Extract the (X, Y) coordinate from the center of the cell holding the provided text.  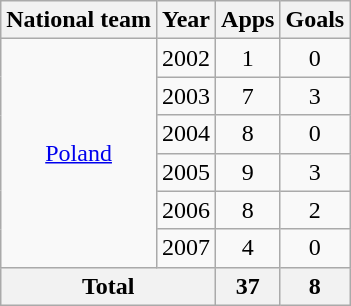
Goals (315, 20)
National team (79, 20)
2 (315, 210)
2002 (186, 58)
Apps (248, 20)
2003 (186, 96)
9 (248, 172)
37 (248, 286)
2007 (186, 248)
2004 (186, 134)
Total (108, 286)
Poland (79, 153)
1 (248, 58)
4 (248, 248)
2006 (186, 210)
7 (248, 96)
2005 (186, 172)
Year (186, 20)
